Detect which cell encompasses the target text, then output its [X, Y] center coordinate. 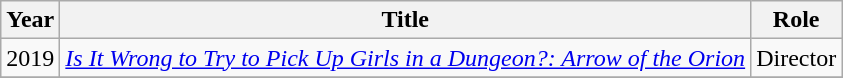
Role [796, 20]
2019 [30, 58]
Year [30, 20]
Is It Wrong to Try to Pick Up Girls in a Dungeon?: Arrow of the Orion [406, 58]
Director [796, 58]
Title [406, 20]
